For the text-containing cell, return its midpoint in [x, y] coordinate format. 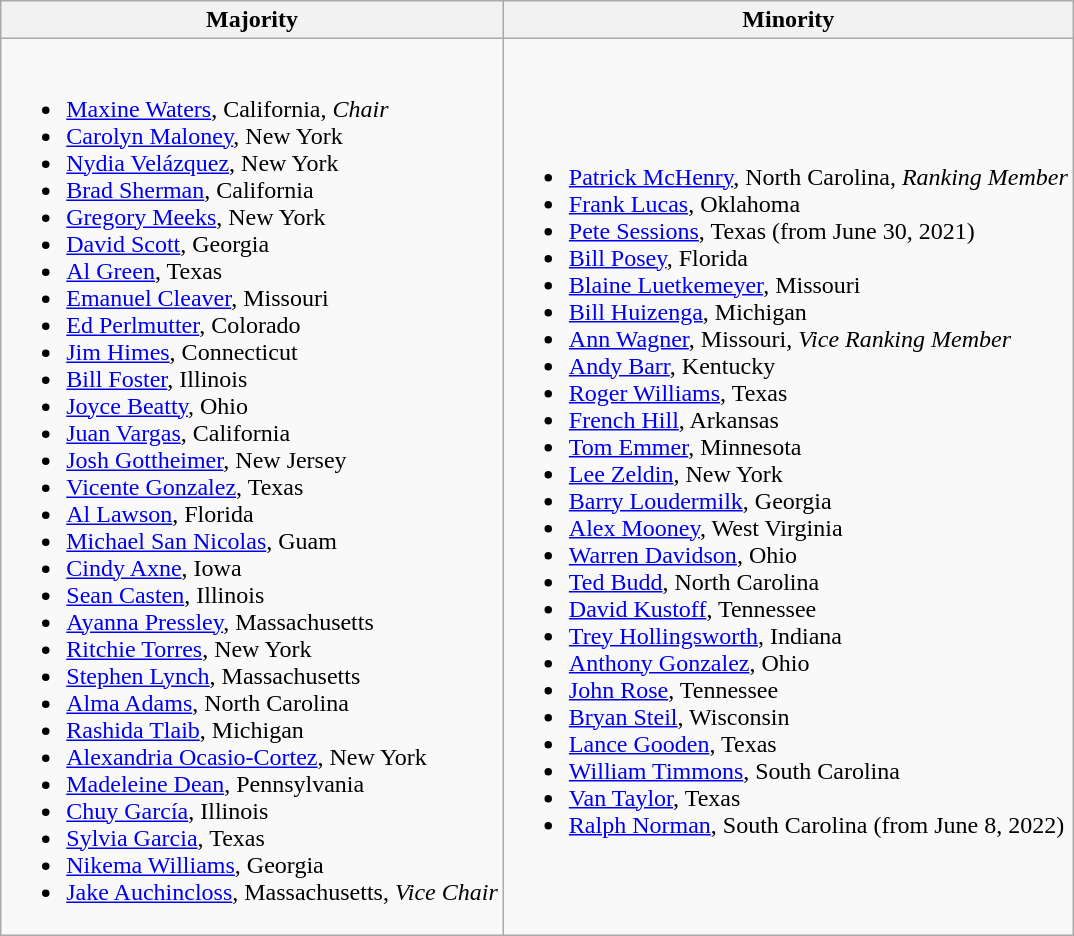
Minority [788, 20]
Majority [252, 20]
